Scan for the cell matching the given text and deliver its [X, Y] coordinate at center. 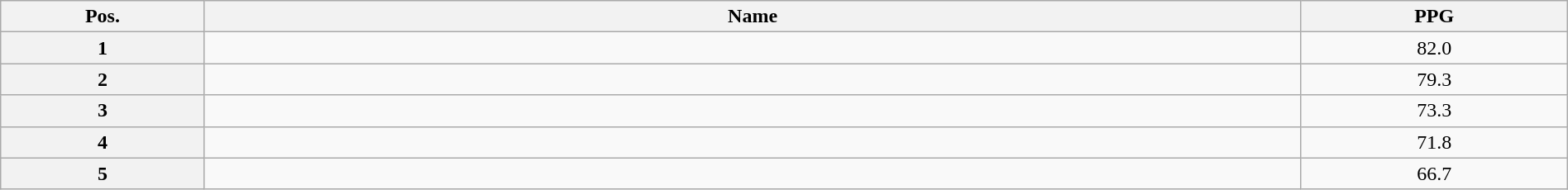
Name [753, 17]
5 [103, 173]
66.7 [1434, 173]
73.3 [1434, 111]
PPG [1434, 17]
2 [103, 79]
71.8 [1434, 142]
4 [103, 142]
3 [103, 111]
79.3 [1434, 79]
82.0 [1434, 48]
1 [103, 48]
Pos. [103, 17]
